Provide the [X, Y] coordinate of the cell's center where the given text is located.  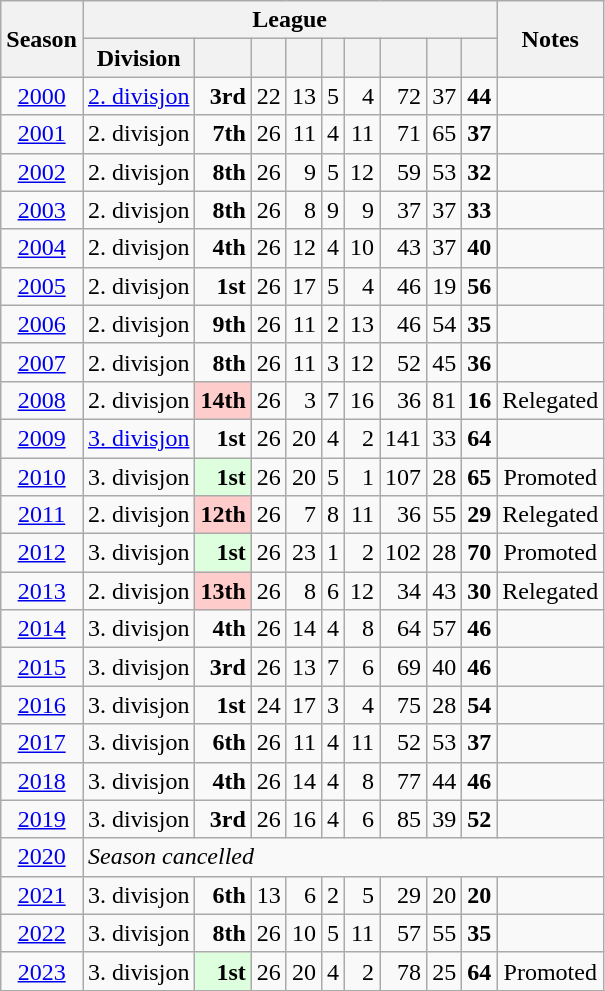
2003 [42, 210]
2000 [42, 96]
2011 [42, 515]
2001 [42, 134]
2004 [42, 248]
2013 [42, 591]
2015 [42, 667]
59 [404, 172]
Division [138, 58]
2016 [42, 705]
Notes [550, 39]
72 [404, 96]
77 [404, 781]
2009 [42, 438]
12th [223, 515]
2008 [42, 400]
24 [268, 705]
75 [404, 705]
81 [444, 400]
7th [223, 134]
102 [404, 553]
2006 [42, 324]
2020 [42, 857]
Season [42, 39]
69 [404, 667]
2023 [42, 971]
22 [268, 96]
13th [223, 591]
9th [223, 324]
71 [404, 134]
23 [304, 553]
League [289, 20]
2005 [42, 286]
25 [444, 971]
2014 [42, 629]
2017 [42, 743]
78 [404, 971]
2010 [42, 477]
14th [223, 400]
45 [444, 362]
2007 [42, 362]
141 [404, 438]
2002 [42, 172]
34 [404, 591]
19 [444, 286]
2022 [42, 933]
Season cancelled [342, 857]
2021 [42, 895]
70 [480, 553]
32 [480, 172]
30 [480, 591]
56 [480, 286]
39 [444, 819]
107 [404, 477]
2012 [42, 553]
2018 [42, 781]
85 [404, 819]
2019 [42, 819]
